Locate the cell with the specified text and output its (x, y) center coordinate. 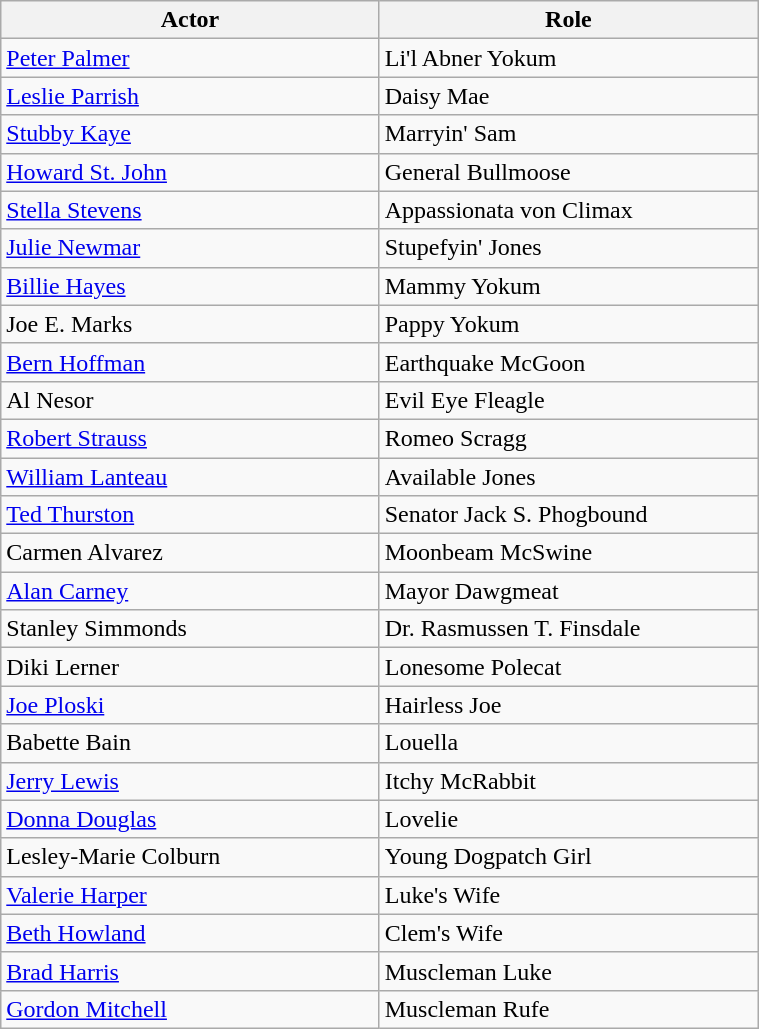
Hairless Joe (568, 705)
Daisy Mae (568, 96)
Stella Stevens (190, 210)
Available Jones (568, 477)
Brad Harris (190, 971)
Romeo Scragg (568, 438)
Stubby Kaye (190, 134)
Marryin' Sam (568, 134)
Leslie Parrish (190, 96)
General Bullmoose (568, 172)
Beth Howland (190, 933)
Peter Palmer (190, 58)
Diki Lerner (190, 667)
Ted Thurston (190, 515)
Mammy Yokum (568, 286)
Mayor Dawgmeat (568, 591)
Donna Douglas (190, 819)
Lovelie (568, 819)
Stupefyin' Jones (568, 248)
Actor (190, 20)
Li'l Abner Yokum (568, 58)
Valerie Harper (190, 895)
Babette Bain (190, 743)
Muscleman Luke (568, 971)
Pappy Yokum (568, 324)
Carmen Alvarez (190, 553)
Robert Strauss (190, 438)
Stanley Simmonds (190, 629)
Clem's Wife (568, 933)
Evil Eye Fleagle (568, 400)
Billie Hayes (190, 286)
Joe E. Marks (190, 324)
Muscleman Rufe (568, 1009)
Gordon Mitchell (190, 1009)
Al Nesor (190, 400)
Lesley-Marie Colburn (190, 857)
Luke's Wife (568, 895)
Julie Newmar (190, 248)
Louella (568, 743)
Appassionata von Climax (568, 210)
Bern Hoffman (190, 362)
Senator Jack S. Phogbound (568, 515)
Lonesome Polecat (568, 667)
Howard St. John (190, 172)
Dr. Rasmussen T. Finsdale (568, 629)
Itchy McRabbit (568, 781)
Earthquake McGoon (568, 362)
Alan Carney (190, 591)
Jerry Lewis (190, 781)
Young Dogpatch Girl (568, 857)
Moonbeam McSwine (568, 553)
Joe Ploski (190, 705)
Role (568, 20)
William Lanteau (190, 477)
